Search for the cell housing the specified text and yield its (x, y) center coordinate. 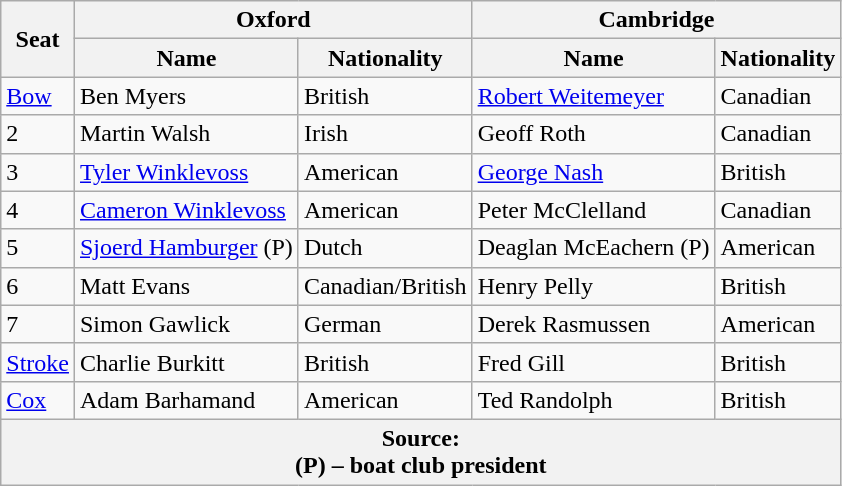
Ted Randolph (594, 400)
Sjoerd Hamburger (P) (186, 248)
Deaglan McEachern (P) (594, 248)
Canadian/British (385, 286)
Ben Myers (186, 96)
Henry Pelly (594, 286)
Charlie Burkitt (186, 362)
Bow (38, 96)
Adam Barhamand (186, 400)
George Nash (594, 172)
Tyler Winklevoss (186, 172)
Geoff Roth (594, 134)
Cameron Winklevoss (186, 210)
5 (38, 248)
4 (38, 210)
Dutch (385, 248)
Irish (385, 134)
Simon Gawlick (186, 324)
Matt Evans (186, 286)
Seat (38, 39)
6 (38, 286)
3 (38, 172)
Martin Walsh (186, 134)
2 (38, 134)
Fred Gill (594, 362)
Robert Weitemeyer (594, 96)
Cox (38, 400)
Peter McClelland (594, 210)
7 (38, 324)
Derek Rasmussen (594, 324)
Source:(P) – boat club president (421, 452)
German (385, 324)
Oxford (273, 20)
Stroke (38, 362)
Cambridge (656, 20)
